Identify which cell holds the provided text, then report its (X, Y) central coordinate. 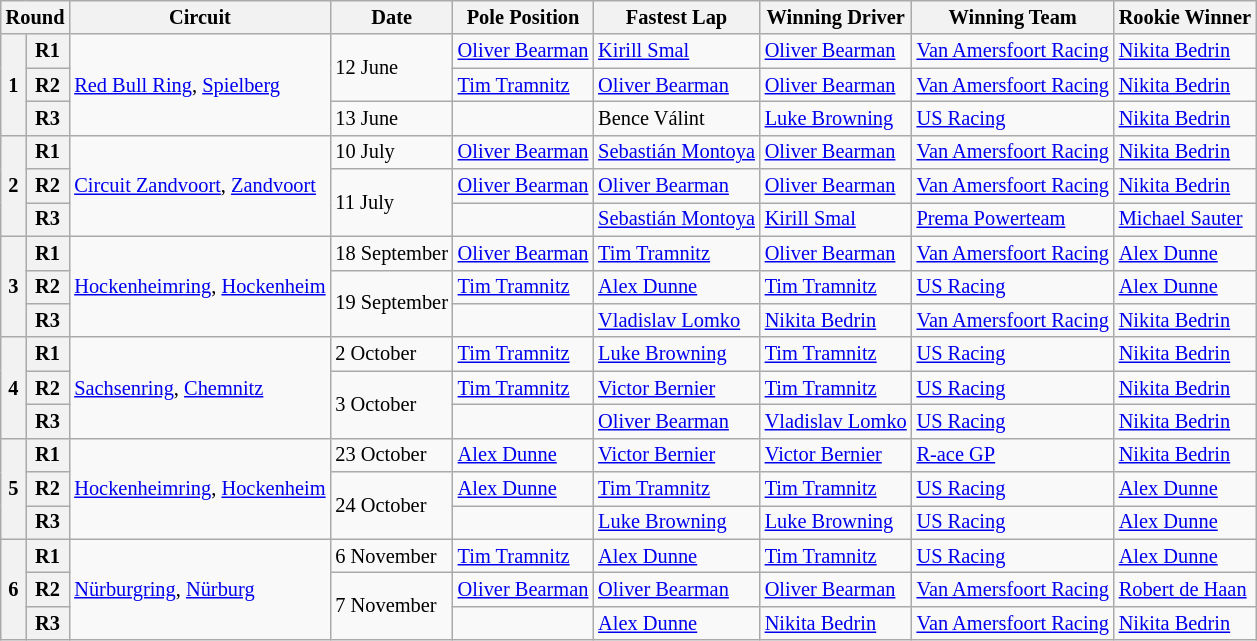
Rookie Winner (1185, 17)
23 October (391, 455)
Red Bull Ring, Spielberg (200, 84)
5 (14, 488)
6 (14, 590)
Sachsenring, Chemnitz (200, 388)
R-ace GP (1013, 455)
Date (391, 17)
6 November (391, 556)
Pole Position (523, 17)
Fastest Lap (676, 17)
12 June (391, 68)
Michael Sauter (1185, 219)
18 September (391, 253)
3 (14, 286)
7 November (391, 606)
Prema Powerteam (1013, 219)
Round (36, 17)
19 September (391, 304)
Winning Team (1013, 17)
Circuit (200, 17)
Winning Driver (836, 17)
11 July (391, 202)
Nürburgring, Nürburg (200, 590)
2 October (391, 354)
Circuit Zandvoort, Zandvoort (200, 186)
3 October (391, 404)
2 (14, 186)
1 (14, 84)
4 (14, 388)
Robert de Haan (1185, 589)
Bence Válint (676, 118)
13 June (391, 118)
10 July (391, 152)
24 October (391, 506)
